Search for the cell housing the specified text and yield its (x, y) center coordinate. 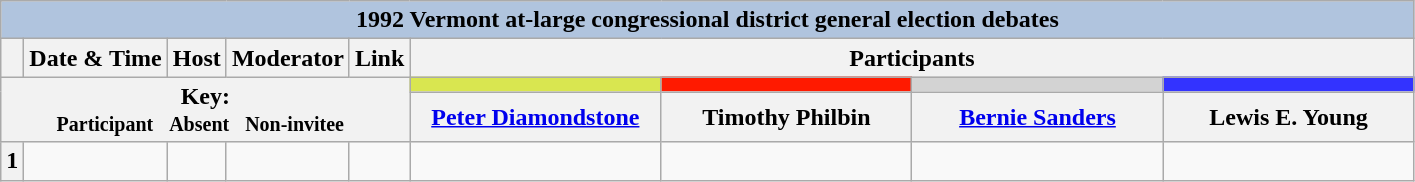
1992 Vermont at-large congressional district general election debates (708, 20)
Bernie Sanders (1038, 117)
Key: Participant Absent Non-invitee (206, 110)
Date & Time (96, 58)
Host (196, 58)
Link (379, 58)
Lewis E. Young (1288, 117)
Timothy Philbin (786, 117)
Moderator (288, 58)
Peter Diamondstone (536, 117)
1 (12, 161)
Participants (912, 58)
